Find where the given text appears and provide that cell's center as [x, y] coordinate. 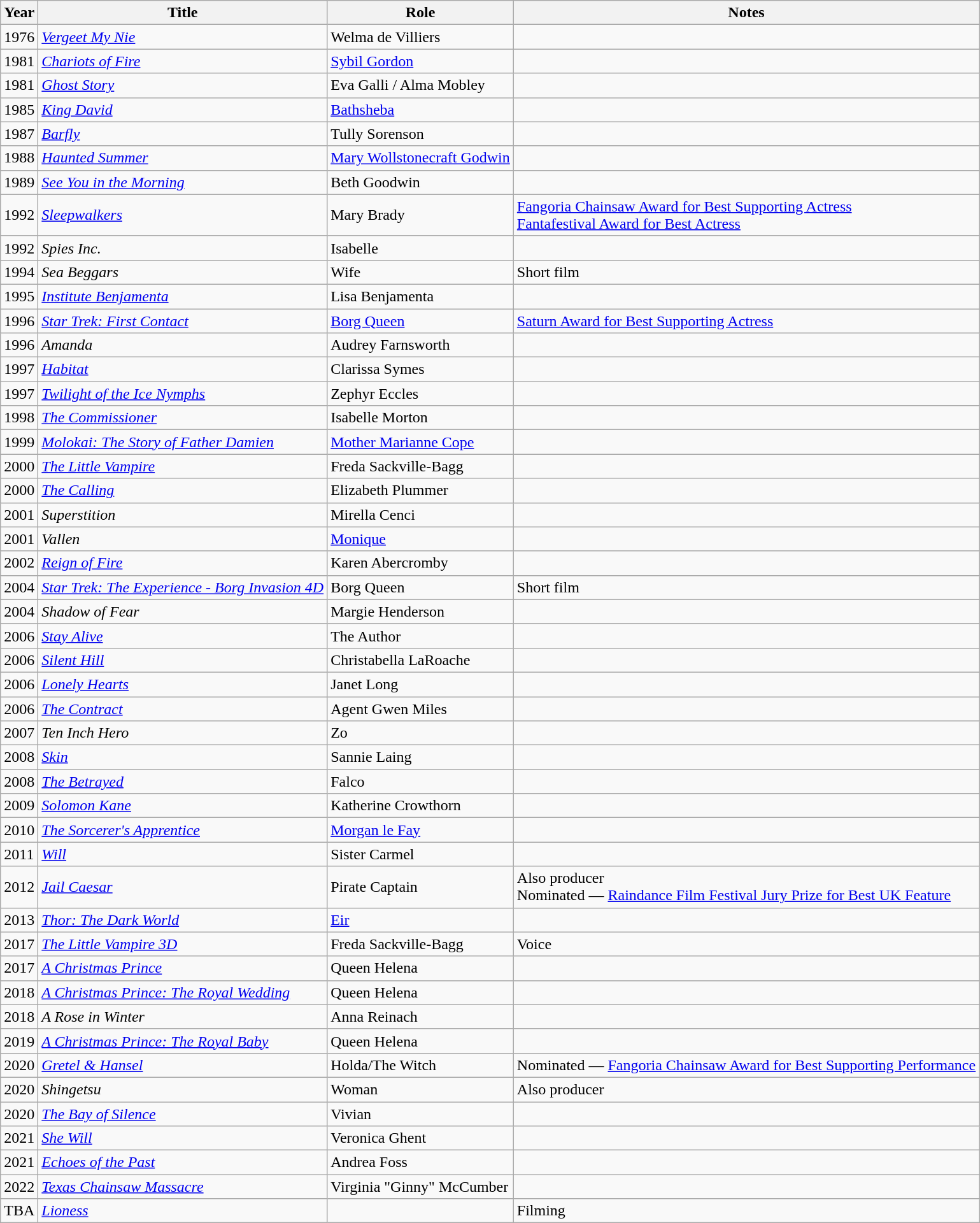
The Author [420, 636]
1999 [19, 442]
2013 [19, 920]
Voice [746, 944]
Morgan le Fay [420, 830]
Molokai: The Story of Father Damien [183, 442]
Institute Benjamenta [183, 296]
Barfly [183, 134]
Eir [420, 920]
Will [183, 854]
Mirella Cenci [420, 515]
Eva Galli / Alma Mobley [420, 85]
Twilight of the Ice Nymphs [183, 394]
Jail Caesar [183, 887]
Sea Beggars [183, 272]
Sleepwalkers [183, 215]
Reign of Fire [183, 563]
Chariots of Fire [183, 61]
Gretel & Hansel [183, 1065]
Monique [420, 539]
Karen Abercromby [420, 563]
King David [183, 110]
2019 [19, 1041]
Zephyr Eccles [420, 394]
Stay Alive [183, 636]
The Sorcerer's Apprentice [183, 830]
1987 [19, 134]
Woman [420, 1089]
Isabelle Morton [420, 418]
Superstition [183, 515]
Solomon Kane [183, 806]
Anna Reinach [420, 1017]
Katherine Crowthorn [420, 806]
Sybil Gordon [420, 61]
Elizabeth Plummer [420, 490]
Star Trek: First Contact [183, 320]
Janet Long [420, 684]
A Christmas Prince: The Royal Wedding [183, 992]
Silent Hill [183, 660]
Lonely Hearts [183, 684]
Echoes of the Past [183, 1162]
Falco [420, 782]
1989 [19, 182]
Sannie Laing [420, 757]
Filming [746, 1211]
See You in the Morning [183, 182]
Spies Inc. [183, 248]
Lioness [183, 1211]
Also producer [746, 1089]
Andrea Foss [420, 1162]
Ghost Story [183, 85]
She Will [183, 1138]
Year [19, 13]
2007 [19, 733]
The Betrayed [183, 782]
2022 [19, 1187]
Welma de Villiers [420, 37]
Notes [746, 13]
Mary Brady [420, 215]
Fangoria Chainsaw Award for Best Supporting ActressFantafestival Award for Best Actress [746, 215]
Shingetsu [183, 1089]
Wife [420, 272]
The Little Vampire [183, 466]
1995 [19, 296]
Title [183, 13]
2011 [19, 854]
Beth Goodwin [420, 182]
Skin [183, 757]
The Calling [183, 490]
2010 [19, 830]
Vallen [183, 539]
Agent Gwen Miles [420, 709]
Amanda [183, 345]
Texas Chainsaw Massacre [183, 1187]
1976 [19, 37]
Vergeet My Nie [183, 37]
TBA [19, 1211]
Tully Sorenson [420, 134]
1998 [19, 418]
Clarissa Symes [420, 369]
Nominated — Fangoria Chainsaw Award for Best Supporting Performance [746, 1065]
Star Trek: The Experience - Borg Invasion 4D [183, 587]
Margie Henderson [420, 611]
Veronica Ghent [420, 1138]
Virginia "Ginny" McCumber [420, 1187]
Thor: The Dark World [183, 920]
Audrey Farnsworth [420, 345]
Bathsheba [420, 110]
A Rose in Winter [183, 1017]
Lisa Benjamenta [420, 296]
1994 [19, 272]
Holda/The Witch [420, 1065]
A Christmas Prince [183, 968]
Mother Marianne Cope [420, 442]
1985 [19, 110]
Role [420, 13]
Ten Inch Hero [183, 733]
Isabelle [420, 248]
Haunted Summer [183, 158]
Sister Carmel [420, 854]
Saturn Award for Best Supporting Actress [746, 320]
Pirate Captain [420, 887]
The Contract [183, 709]
Also producerNominated — Raindance Film Festival Jury Prize for Best UK Feature [746, 887]
1988 [19, 158]
The Little Vampire 3D [183, 944]
2012 [19, 887]
2002 [19, 563]
The Bay of Silence [183, 1114]
2009 [19, 806]
Habitat [183, 369]
Vivian [420, 1114]
Christabella LaRoache [420, 660]
A Christmas Prince: The Royal Baby [183, 1041]
Zo [420, 733]
Mary Wollstonecraft Godwin [420, 158]
Shadow of Fear [183, 611]
The Commissioner [183, 418]
